Detect which cell encompasses the target text, then output its (x, y) center coordinate. 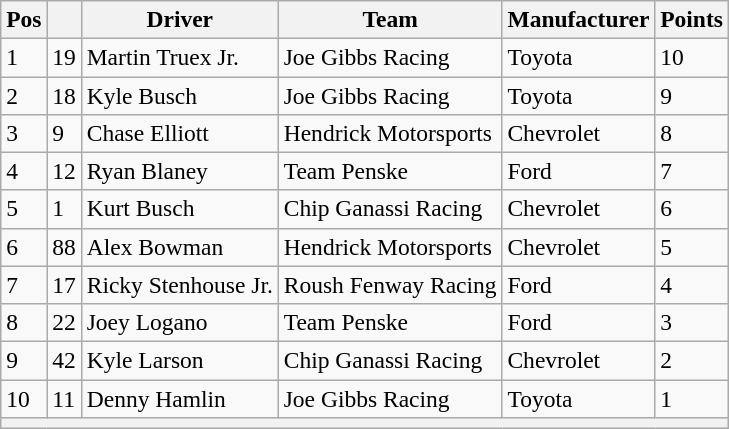
Manufacturer (578, 19)
Pos (24, 19)
Martin Truex Jr. (180, 57)
Kyle Larson (180, 360)
Points (692, 19)
Joey Logano (180, 322)
11 (64, 398)
Roush Fenway Racing (390, 285)
Driver (180, 19)
Alex Bowman (180, 247)
Team (390, 19)
Chase Elliott (180, 133)
18 (64, 95)
22 (64, 322)
Kurt Busch (180, 209)
17 (64, 285)
Ricky Stenhouse Jr. (180, 285)
Denny Hamlin (180, 398)
Kyle Busch (180, 95)
12 (64, 171)
42 (64, 360)
Ryan Blaney (180, 171)
19 (64, 57)
88 (64, 247)
